Scan for the cell matching the given text and deliver its [x, y] coordinate at center. 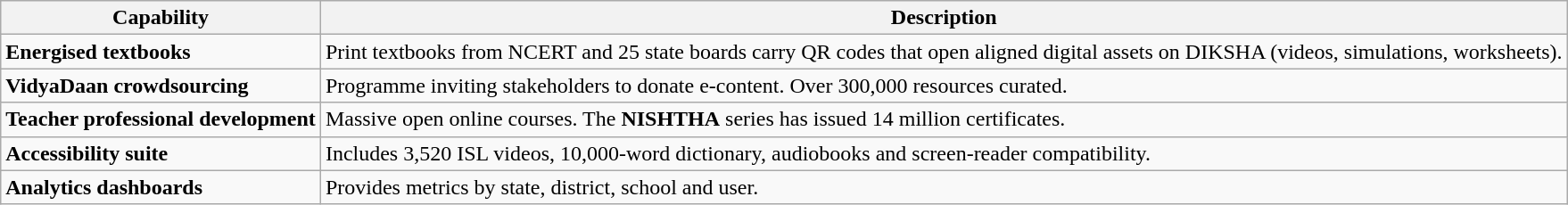
Print textbooks from NCERT and 25 state boards carry QR codes that open aligned digital assets on DIKSHA (videos, simulations, worksheets). [944, 52]
Massive open online courses. The NISHTHA series has issued 14 million certificates. [944, 119]
Analytics dashboards [161, 187]
Includes 3,520 ISL videos, 10,000-word dictionary, audiobooks and screen-reader compatibility. [944, 153]
Accessibility suite [161, 153]
Provides metrics by state, district, school and user. [944, 187]
Description [944, 18]
Energised textbooks [161, 52]
VidyaDaan crowdsourcing [161, 86]
Teacher professional development [161, 119]
Capability [161, 18]
Programme inviting stakeholders to donate e‑content. Over 300,000 resources curated. [944, 86]
